Identify which cell holds the provided text, then report its (X, Y) central coordinate. 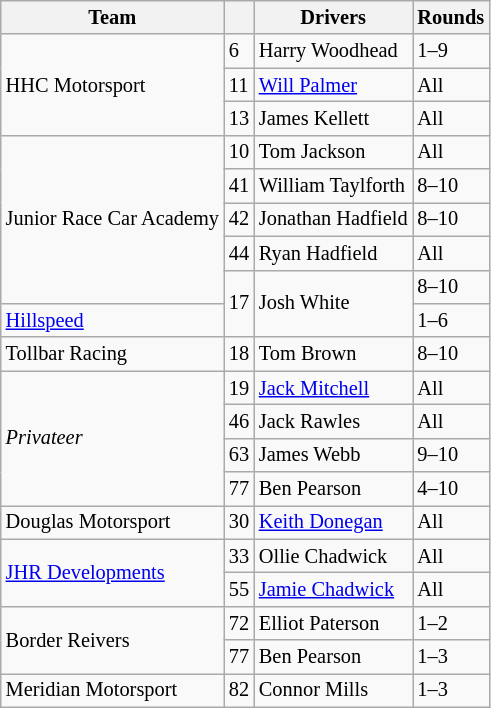
JHR Developments (112, 572)
33 (239, 556)
Jamie Chadwick (334, 589)
Elliot Paterson (334, 623)
Border Reivers (112, 640)
Ollie Chadwick (334, 556)
13 (239, 118)
Junior Race Car Academy (112, 219)
Keith Donegan (334, 522)
17 (239, 304)
Douglas Motorsport (112, 522)
19 (239, 388)
11 (239, 85)
James Webb (334, 455)
1–9 (450, 51)
1–2 (450, 623)
Meridian Motorsport (112, 690)
82 (239, 690)
6 (239, 51)
30 (239, 522)
Tom Brown (334, 354)
9–10 (450, 455)
Harry Woodhead (334, 51)
Privateer (112, 438)
William Taylforth (334, 186)
55 (239, 589)
Tollbar Racing (112, 354)
HHC Motorsport (112, 84)
18 (239, 354)
Connor Mills (334, 690)
44 (239, 253)
4–10 (450, 489)
Josh White (334, 304)
James Kellett (334, 118)
Drivers (334, 17)
Jack Rawles (334, 421)
72 (239, 623)
Ryan Hadfield (334, 253)
Hillspeed (112, 320)
Rounds (450, 17)
10 (239, 152)
63 (239, 455)
Will Palmer (334, 85)
41 (239, 186)
42 (239, 219)
Jack Mitchell (334, 388)
Tom Jackson (334, 152)
46 (239, 421)
Team (112, 17)
Jonathan Hadfield (334, 219)
1–6 (450, 320)
